Pinpoint the cell where the given text exists, returning its [X, Y] midpoint coordinate. 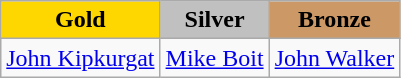
Mike Boit [214, 58]
John Walker [334, 58]
John Kipkurgat [80, 58]
Bronze [334, 20]
Gold [80, 20]
Silver [214, 20]
